Detect which cell encompasses the target text, then output its (X, Y) center coordinate. 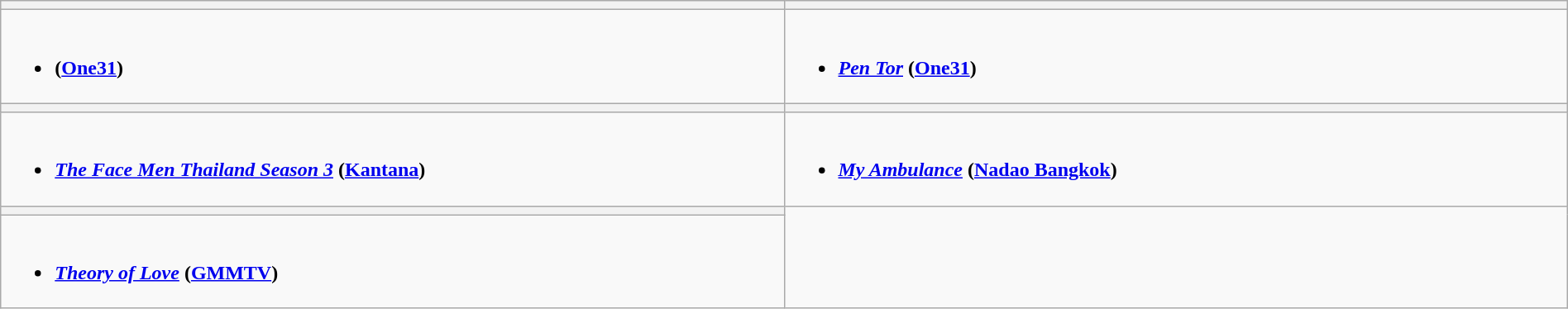
Pen Tor (One31) (1176, 56)
The Face Men Thailand Season 3 (Kantana) (392, 159)
Theory of Love (GMMTV) (392, 261)
(One31) (392, 56)
My Ambulance (Nadao Bangkok) (1176, 159)
